From the cell containing the given text, extract its center point as (X, Y) coordinate. 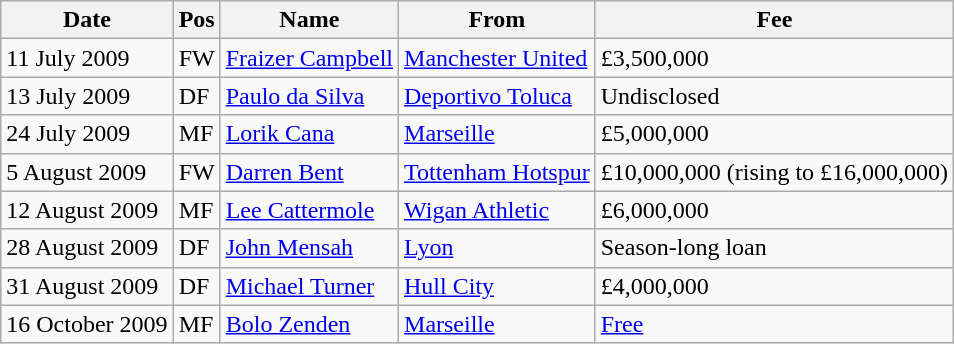
Free (774, 324)
Darren Bent (309, 172)
Michael Turner (309, 286)
13 July 2009 (87, 96)
Deportivo Toluca (498, 96)
£6,000,000 (774, 210)
Manchester United (498, 58)
Undisclosed (774, 96)
Wigan Athletic (498, 210)
Pos (196, 20)
Tottenham Hotspur (498, 172)
£10,000,000 (rising to £16,000,000) (774, 172)
Fee (774, 20)
28 August 2009 (87, 248)
Season-long loan (774, 248)
Hull City (498, 286)
16 October 2009 (87, 324)
£3,500,000 (774, 58)
11 July 2009 (87, 58)
£4,000,000 (774, 286)
Bolo Zenden (309, 324)
5 August 2009 (87, 172)
Lee Cattermole (309, 210)
31 August 2009 (87, 286)
Lorik Cana (309, 134)
From (498, 20)
£5,000,000 (774, 134)
Date (87, 20)
John Mensah (309, 248)
Name (309, 20)
Fraizer Campbell (309, 58)
Lyon (498, 248)
24 July 2009 (87, 134)
Paulo da Silva (309, 96)
12 August 2009 (87, 210)
